From the cell containing the given text, extract its center point as [x, y] coordinate. 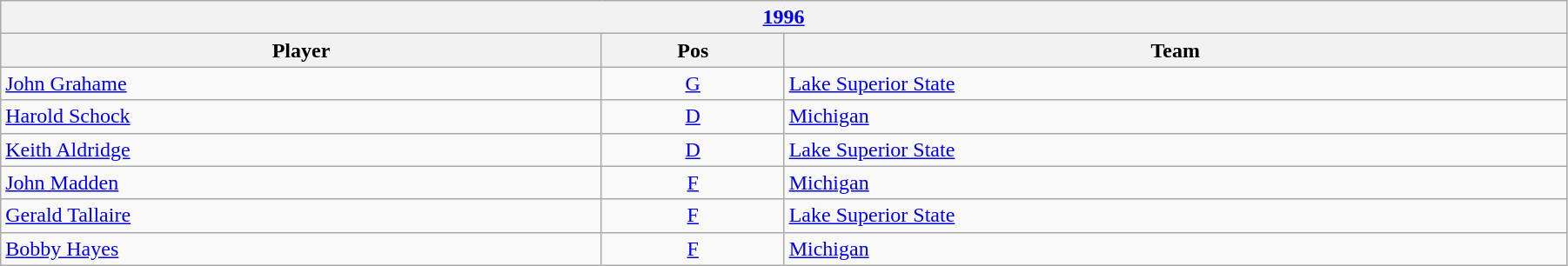
G [693, 83]
John Madden [301, 183]
John Grahame [301, 83]
Gerald Tallaire [301, 216]
1996 [784, 17]
Team [1175, 50]
Pos [693, 50]
Keith Aldridge [301, 150]
Player [301, 50]
Bobby Hayes [301, 249]
Harold Schock [301, 116]
